Provide the (x, y) coordinate of the cell's center where the given text is located.  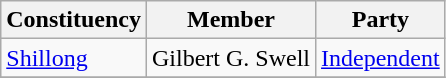
Gilbert G. Swell (230, 58)
Constituency (74, 20)
Member (230, 20)
Independent (381, 58)
Party (381, 20)
Shillong (74, 58)
